Determine the (x, y) coordinate at the center of the cell enclosing the given text.  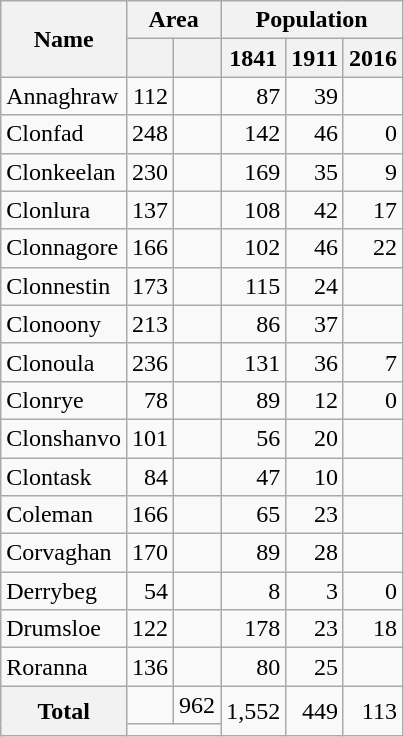
56 (254, 438)
Total (64, 710)
1911 (315, 58)
213 (150, 324)
Annaghraw (64, 96)
Roranna (64, 667)
142 (254, 134)
18 (372, 629)
36 (315, 362)
37 (315, 324)
169 (254, 172)
Drumsloe (64, 629)
Clonkeelan (64, 172)
7 (372, 362)
Clonshanvo (64, 438)
10 (315, 477)
Clontask (64, 477)
12 (315, 400)
108 (254, 210)
86 (254, 324)
Clonnestin (64, 286)
65 (254, 515)
Corvaghan (64, 553)
Area (173, 20)
115 (254, 286)
Coleman (64, 515)
17 (372, 210)
Name (64, 39)
136 (150, 667)
Population (312, 20)
236 (150, 362)
22 (372, 248)
54 (150, 591)
87 (254, 96)
Clonoula (64, 362)
131 (254, 362)
Clonrye (64, 400)
42 (315, 210)
449 (315, 710)
39 (315, 96)
173 (150, 286)
1,552 (254, 710)
28 (315, 553)
8 (254, 591)
Clonoony (64, 324)
101 (150, 438)
47 (254, 477)
3 (315, 591)
35 (315, 172)
Clonlura (64, 210)
122 (150, 629)
230 (150, 172)
Derrybeg (64, 591)
Clonnagore (64, 248)
84 (150, 477)
2016 (372, 58)
178 (254, 629)
170 (150, 553)
24 (315, 286)
9 (372, 172)
80 (254, 667)
Clonfad (64, 134)
112 (150, 96)
1841 (254, 58)
113 (372, 710)
25 (315, 667)
248 (150, 134)
137 (150, 210)
102 (254, 248)
20 (315, 438)
962 (198, 705)
78 (150, 400)
